Locate the cell with the specified text and output its [X, Y] center coordinate. 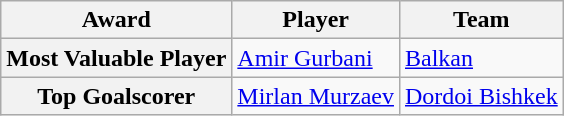
Award [116, 20]
Top Goalscorer [116, 96]
Dordoi Bishkek [481, 96]
Balkan [481, 58]
Mirlan Murzaev [316, 96]
Most Valuable Player [116, 58]
Team [481, 20]
Player [316, 20]
Amir Gurbani [316, 58]
